Provide the [X, Y] coordinate of the cell's center where the given text is located.  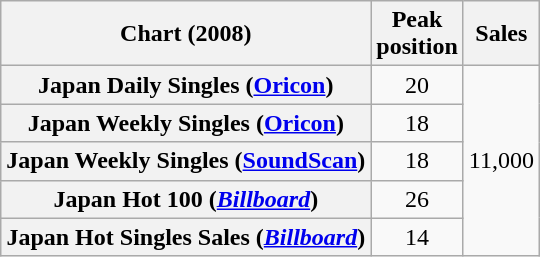
Peakposition [417, 34]
26 [417, 199]
Japan Weekly Singles (SoundScan) [186, 161]
Japan Hot 100 (Billboard) [186, 199]
14 [417, 237]
Japan Daily Singles (Oricon) [186, 85]
Japan Hot Singles Sales (Billboard) [186, 237]
Chart (2008) [186, 34]
Sales [501, 34]
11,000 [501, 161]
20 [417, 85]
Japan Weekly Singles (Oricon) [186, 123]
